Search for the cell housing the specified text and yield its [X, Y] center coordinate. 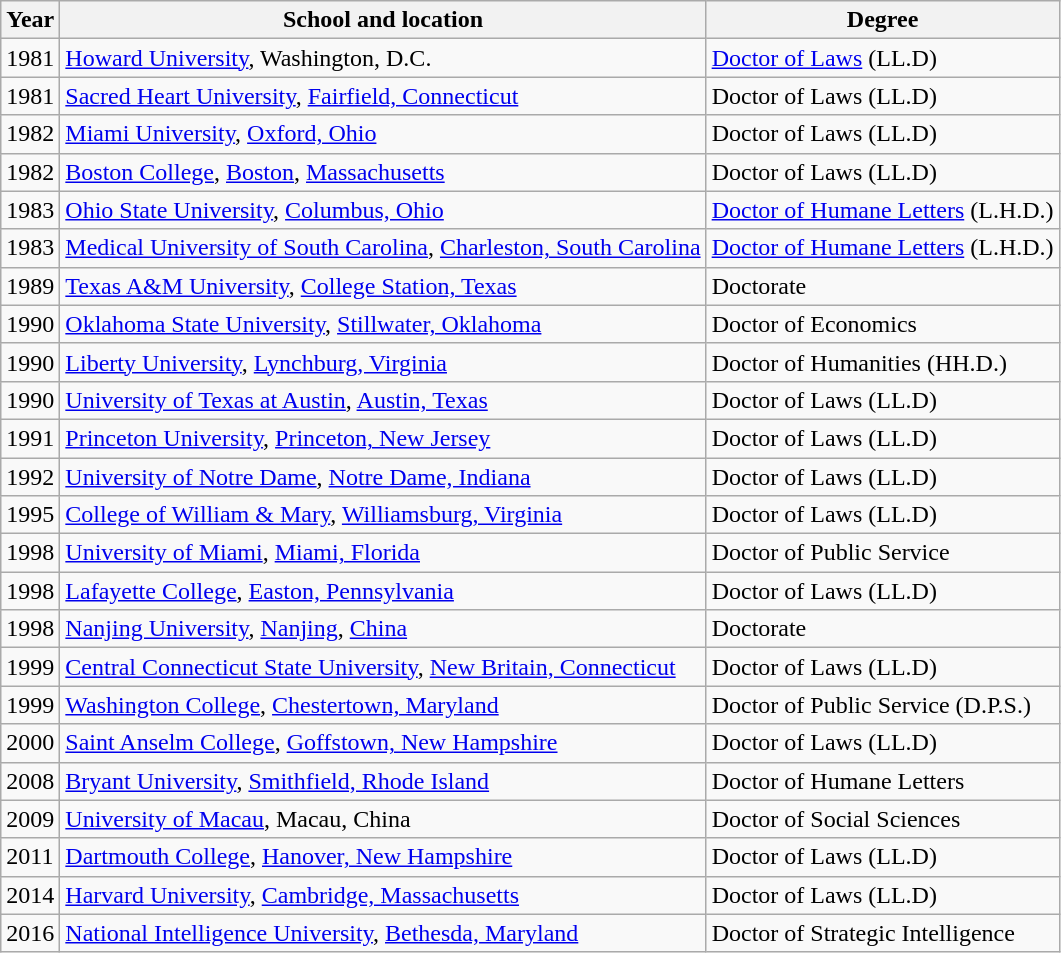
Ohio State University, Columbus, Ohio [383, 210]
School and location [383, 20]
2014 [30, 895]
2009 [30, 819]
National Intelligence University, Bethesda, Maryland [383, 933]
Doctor of Strategic Intelligence [882, 933]
Central Connecticut State University, New Britain, Connecticut [383, 667]
1991 [30, 438]
Dartmouth College, Hanover, New Hampshire [383, 857]
2016 [30, 933]
Doctor of Public Service [882, 553]
Degree [882, 20]
Texas A&M University, College Station, Texas [383, 286]
Oklahoma State University, Stillwater, Oklahoma [383, 324]
Year [30, 20]
Liberty University, Lynchburg, Virginia [383, 362]
Sacred Heart University, Fairfield, Connecticut [383, 96]
Saint Anselm College, Goffstown, New Hampshire [383, 743]
1989 [30, 286]
Nanjing University, Nanjing, China [383, 629]
2008 [30, 781]
Harvard University, Cambridge, Massachusetts [383, 895]
1992 [30, 477]
Princeton University, Princeton, New Jersey [383, 438]
College of William & Mary, Williamsburg, Virginia [383, 515]
2000 [30, 743]
Boston College, Boston, Massachusetts [383, 172]
Miami University, Oxford, Ohio [383, 134]
Doctor of Humanities (HH.D.) [882, 362]
Howard University, Washington, D.C. [383, 58]
Doctor of Social Sciences [882, 819]
Doctor of Public Service (D.P.S.) [882, 705]
Bryant University, Smithfield, Rhode Island [383, 781]
University of Macau, Macau, China [383, 819]
University of Notre Dame, Notre Dame, Indiana [383, 477]
Washington College, Chestertown, Maryland [383, 705]
University of Miami, Miami, Florida [383, 553]
Doctor of Humane Letters [882, 781]
1995 [30, 515]
Medical University of South Carolina, Charleston, South Carolina [383, 248]
Lafayette College, Easton, Pennsylvania [383, 591]
2011 [30, 857]
Doctor of Economics [882, 324]
University of Texas at Austin, Austin, Texas [383, 400]
